Return the [X, Y] coordinate for the center point of the cell that contains the specified text.  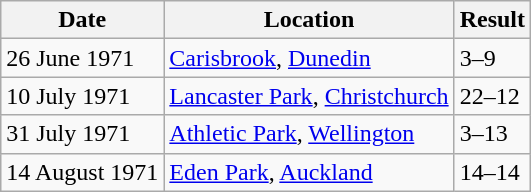
10 July 1971 [82, 96]
Eden Park, Auckland [309, 172]
Result [492, 20]
14 August 1971 [82, 172]
Lancaster Park, Christchurch [309, 96]
3–13 [492, 134]
Carisbrook, Dunedin [309, 58]
22–12 [492, 96]
14–14 [492, 172]
26 June 1971 [82, 58]
31 July 1971 [82, 134]
3–9 [492, 58]
Athletic Park, Wellington [309, 134]
Date [82, 20]
Location [309, 20]
